Output the (x, y) coordinate of the center of the cell containing the given text.  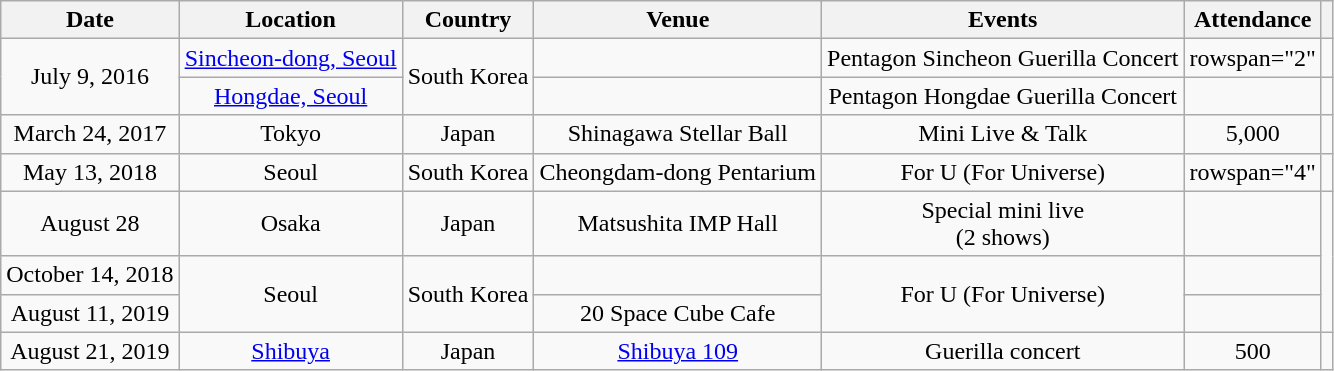
Shibuya (290, 351)
5,000 (1253, 134)
rowspan="2" (1253, 58)
Mini Live & Talk (1003, 134)
Shibuya 109 (678, 351)
Venue (678, 20)
Hongdae, Seoul (290, 96)
Guerilla concert (1003, 351)
Matsushita IMP Hall (678, 224)
Attendance (1253, 20)
Country (468, 20)
Date (90, 20)
March 24, 2017 (90, 134)
Osaka (290, 224)
Events (1003, 20)
Sincheon-dong, Seoul (290, 58)
August 28 (90, 224)
Special mini live (2 shows) (1003, 224)
October 14, 2018 (90, 275)
July 9, 2016 (90, 77)
500 (1253, 351)
Location (290, 20)
Pentagon Hongdae Guerilla Concert (1003, 96)
rowspan="4" (1253, 172)
August 21, 2019 (90, 351)
Cheongdam-dong Pentarium (678, 172)
Pentagon Sincheon Guerilla Concert (1003, 58)
August 11, 2019 (90, 313)
Tokyo (290, 134)
Shinagawa Stellar Ball (678, 134)
20 Space Cube Cafe (678, 313)
May 13, 2018 (90, 172)
